Return the [X, Y] coordinate for the center point of the cell that contains the specified text.  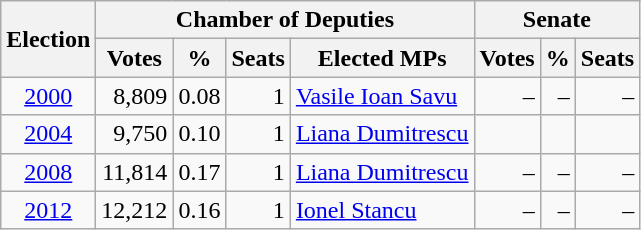
2008 [48, 172]
2000 [48, 96]
Ionel Stancu [382, 210]
Vasile Ioan Savu [382, 96]
0.08 [200, 96]
8,809 [134, 96]
12,212 [134, 210]
0.10 [200, 134]
Election [48, 39]
Chamber of Deputies [285, 20]
Senate [557, 20]
Elected MPs [382, 58]
9,750 [134, 134]
0.17 [200, 172]
2004 [48, 134]
11,814 [134, 172]
0.16 [200, 210]
2012 [48, 210]
